Locate the cell with the specified text and output its (x, y) center coordinate. 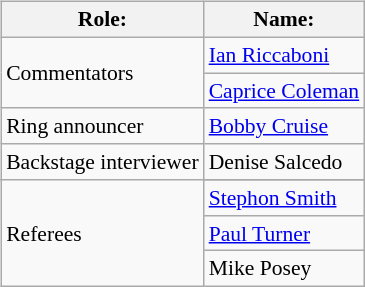
Role: (102, 20)
Caprice Coleman (284, 91)
Referees (102, 234)
Ian Riccaboni (284, 55)
Paul Turner (284, 233)
Stephon Smith (284, 198)
Ring announcer (102, 126)
Backstage interviewer (102, 162)
Denise Salcedo (284, 162)
Commentators (102, 72)
Bobby Cruise (284, 126)
Mike Posey (284, 269)
Name: (284, 20)
